Extract the (X, Y) coordinate from the center of the cell holding the provided text.  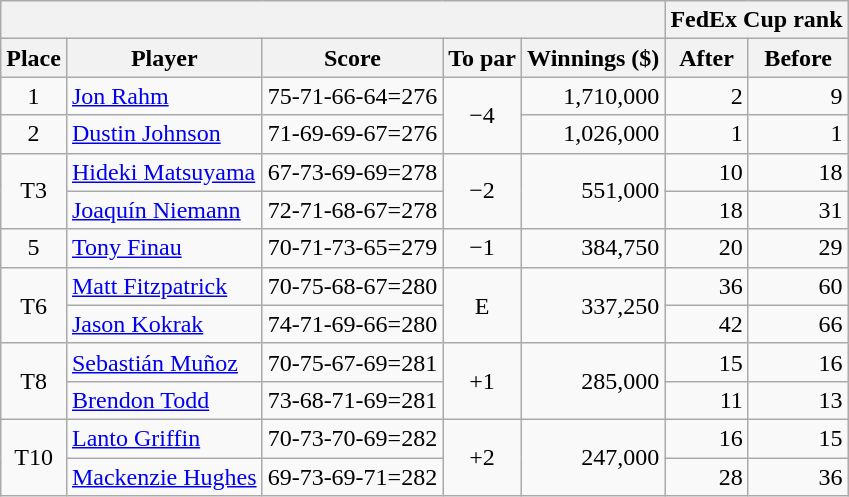
73-68-71-69=281 (352, 400)
−1 (482, 248)
Brendon Todd (164, 400)
70-75-67-69=281 (352, 362)
5 (34, 248)
T8 (34, 381)
Sebastián Muñoz (164, 362)
9 (798, 96)
74-71-69-66=280 (352, 324)
Mackenzie Hughes (164, 477)
11 (706, 400)
28 (706, 477)
Matt Fitzpatrick (164, 286)
60 (798, 286)
FedEx Cup rank (756, 20)
285,000 (594, 381)
T6 (34, 305)
T3 (34, 191)
70-75-68-67=280 (352, 286)
Player (164, 58)
13 (798, 400)
72-71-68-67=278 (352, 210)
10 (706, 172)
67-73-69-69=278 (352, 172)
E (482, 305)
551,000 (594, 191)
29 (798, 248)
42 (706, 324)
−2 (482, 191)
31 (798, 210)
−4 (482, 115)
Jason Kokrak (164, 324)
Winnings ($) (594, 58)
75-71-66-64=276 (352, 96)
Jon Rahm (164, 96)
69-73-69-71=282 (352, 477)
T10 (34, 457)
Before (798, 58)
Hideki Matsuyama (164, 172)
71-69-69-67=276 (352, 134)
1,710,000 (594, 96)
Joaquín Niemann (164, 210)
Tony Finau (164, 248)
70-71-73-65=279 (352, 248)
70-73-70-69=282 (352, 438)
To par (482, 58)
20 (706, 248)
After (706, 58)
66 (798, 324)
+2 (482, 457)
Score (352, 58)
384,750 (594, 248)
Place (34, 58)
Lanto Griffin (164, 438)
337,250 (594, 305)
Dustin Johnson (164, 134)
+1 (482, 381)
247,000 (594, 457)
1,026,000 (594, 134)
